For the text-containing cell, return its midpoint in (X, Y) coordinate format. 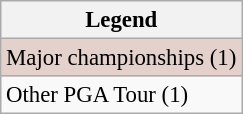
Major championships (1) (122, 58)
Other PGA Tour (1) (122, 95)
Legend (122, 20)
